Determine the (X, Y) coordinate at the center of the cell enclosing the given text.  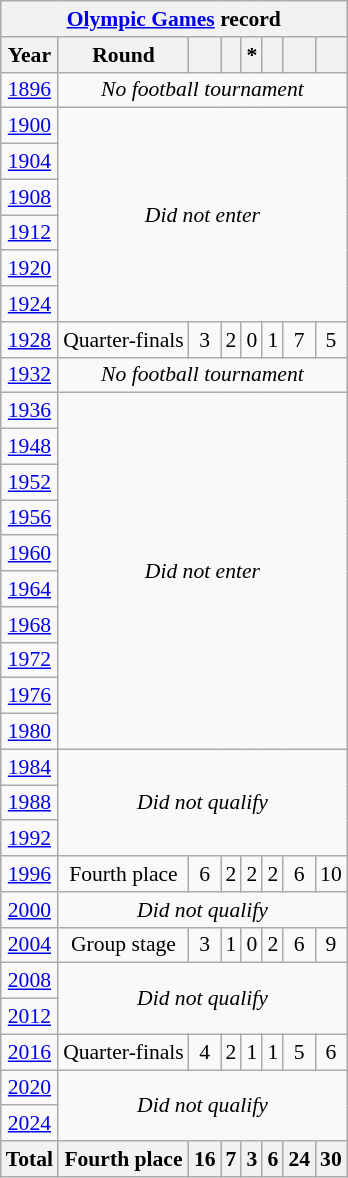
10 (331, 874)
1904 (30, 162)
2020 (30, 1088)
1972 (30, 660)
1988 (30, 803)
1980 (30, 732)
Round (124, 55)
2016 (30, 1052)
Olympic Games record (174, 19)
24 (299, 1159)
1912 (30, 233)
1960 (30, 554)
2008 (30, 981)
1920 (30, 269)
1956 (30, 518)
1996 (30, 874)
1900 (30, 126)
Total (30, 1159)
1968 (30, 625)
2024 (30, 1124)
1952 (30, 482)
1992 (30, 839)
Group stage (124, 945)
2000 (30, 910)
9 (331, 945)
4 (205, 1052)
* (252, 55)
1976 (30, 696)
30 (331, 1159)
1924 (30, 304)
2012 (30, 1017)
1984 (30, 767)
Year (30, 55)
1964 (30, 589)
1932 (30, 375)
16 (205, 1159)
1896 (30, 90)
1948 (30, 447)
1936 (30, 411)
2004 (30, 945)
1928 (30, 340)
1908 (30, 197)
